Return (x, y) of the center of cell containing provided text 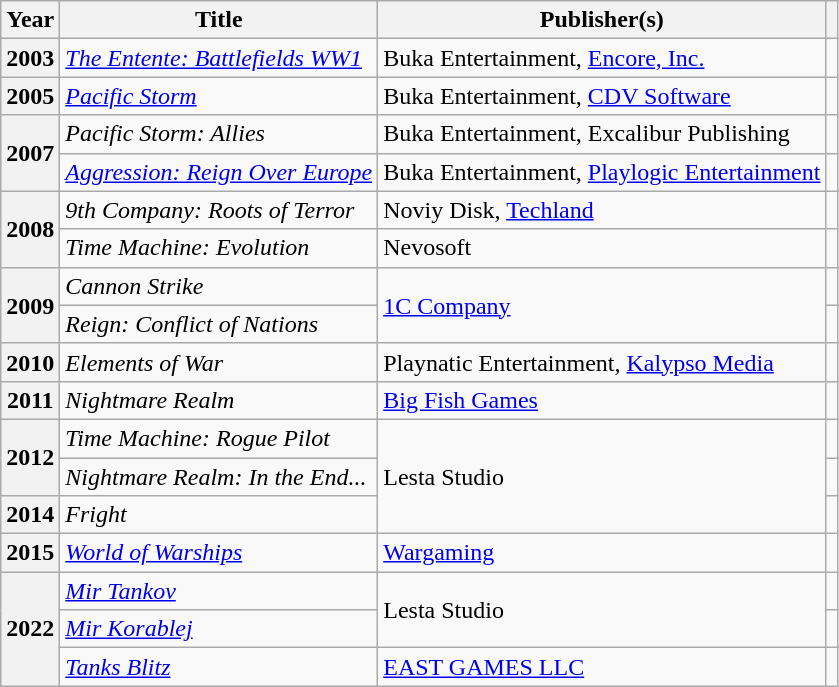
The Entente: Battlefields WW1 (219, 58)
Playnatic Entertainment, Kalypso Media (602, 362)
2012 (30, 457)
Buka Entertainment, Playlogic Entertainment (602, 172)
2022 (30, 629)
Nevosoft (602, 248)
2009 (30, 305)
Publisher(s) (602, 20)
2005 (30, 96)
Mir Tankov (219, 591)
Buka Entertainment, CDV Software (602, 96)
Buka Entertainment, Excalibur Publishing (602, 134)
Reign: Conflict of Nations (219, 324)
2014 (30, 515)
Aggression: Reign Over Europe (219, 172)
2007 (30, 153)
2003 (30, 58)
World of Warships (219, 553)
Cannon Strike (219, 286)
Elements of War (219, 362)
Pacific Storm (219, 96)
2008 (30, 229)
2010 (30, 362)
Tanks Blitz (219, 667)
Time Machine: Rogue Pilot (219, 438)
9th Company: Roots of Terror (219, 210)
Nightmare Realm: In the End... (219, 477)
EAST GAMES LLC (602, 667)
Big Fish Games (602, 400)
Pacific Storm: Allies (219, 134)
2015 (30, 553)
2011 (30, 400)
Title (219, 20)
Time Machine: Evolution (219, 248)
Nightmare Realm (219, 400)
Year (30, 20)
Noviy Disk, Techland (602, 210)
Mir Korablej (219, 629)
Fright (219, 515)
Wargaming (602, 553)
Buka Entertainment, Encore, Inc. (602, 58)
1C Company (602, 305)
